For the text-containing cell, return its midpoint in [x, y] coordinate format. 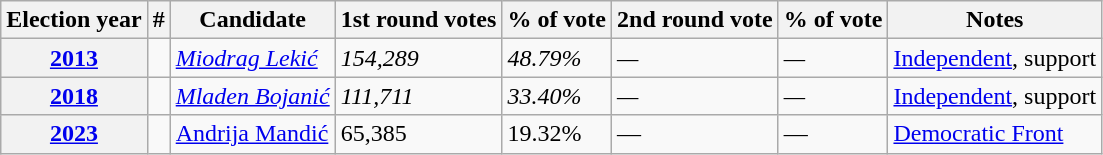
Candidate [252, 20]
Mladen Bojanić [252, 96]
2018 [74, 96]
2nd round vote [696, 20]
65,385 [418, 134]
48.79% [557, 58]
2023 [74, 134]
# [158, 20]
Election year [74, 20]
154,289 [418, 58]
111,711 [418, 96]
19.32% [557, 134]
Notes [995, 20]
2013 [74, 58]
Andrija Mandić [252, 134]
33.40% [557, 96]
Democratic Front [995, 134]
Miodrag Lekić [252, 58]
1st round votes [418, 20]
